Pinpoint the cell where the given text exists, returning its [x, y] midpoint coordinate. 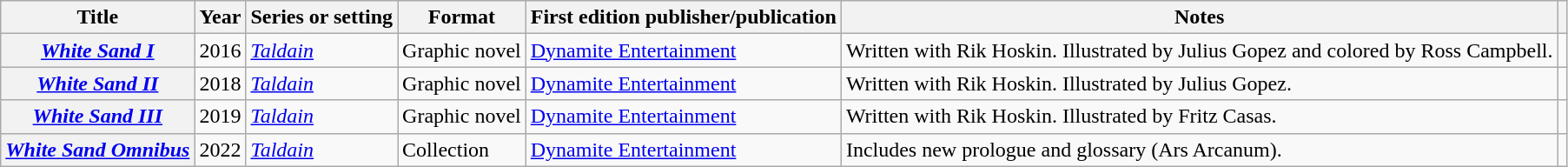
Year [221, 17]
Title [97, 17]
Format [462, 17]
2018 [221, 83]
Series or setting [321, 17]
White Sand Omnibus [97, 150]
2019 [221, 117]
Collection [462, 150]
First edition publisher/publication [683, 17]
Written with Rik Hoskin. Illustrated by Julius Gopez and colored by Ross Campbell. [1199, 50]
White Sand I [97, 50]
2016 [221, 50]
Notes [1199, 17]
2022 [221, 150]
White Sand II [97, 83]
Includes new prologue and glossary (Ars Arcanum). [1199, 150]
White Sand III [97, 117]
Written with Rik Hoskin. Illustrated by Fritz Casas. [1199, 117]
Written with Rik Hoskin. Illustrated by Julius Gopez. [1199, 83]
